Capture the cell that displays the provided text and extract its (x, y) central coordinate. 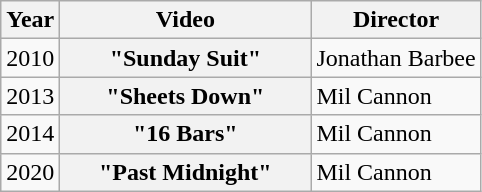
2013 (30, 96)
"Past Midnight" (186, 172)
Year (30, 20)
Video (186, 20)
"Sunday Suit" (186, 58)
Jonathan Barbee (396, 58)
2020 (30, 172)
Director (396, 20)
2014 (30, 134)
2010 (30, 58)
"Sheets Down" (186, 96)
"16 Bars" (186, 134)
